Extract the (X, Y) coordinate from the center of the cell holding the provided text.  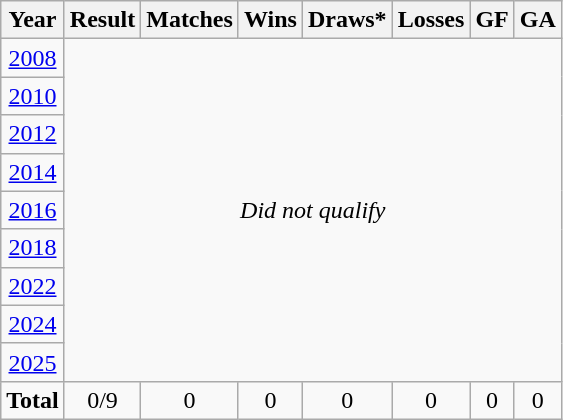
0/9 (102, 400)
Losses (431, 20)
Result (102, 20)
Wins (270, 20)
2024 (33, 324)
2016 (33, 210)
Did not qualify (312, 210)
2012 (33, 134)
2018 (33, 248)
2014 (33, 172)
Matches (190, 20)
Year (33, 20)
GF (492, 20)
Draws* (347, 20)
2008 (33, 58)
2022 (33, 286)
2010 (33, 96)
2025 (33, 362)
GA (538, 20)
Total (33, 400)
